From the cell containing the given text, extract its center point as (x, y) coordinate. 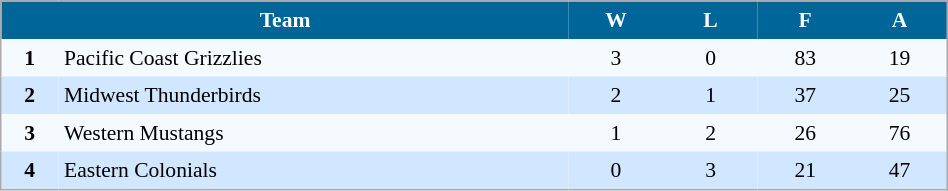
83 (806, 58)
19 (900, 58)
21 (806, 171)
Pacific Coast Grizzlies (314, 58)
Team (285, 20)
25 (900, 95)
47 (900, 171)
Eastern Colonials (314, 171)
L (710, 20)
Western Mustangs (314, 133)
4 (30, 171)
Midwest Thunderbirds (314, 95)
F (806, 20)
37 (806, 95)
A (900, 20)
26 (806, 133)
76 (900, 133)
W (616, 20)
